Detect which cell encompasses the target text, then output its (x, y) center coordinate. 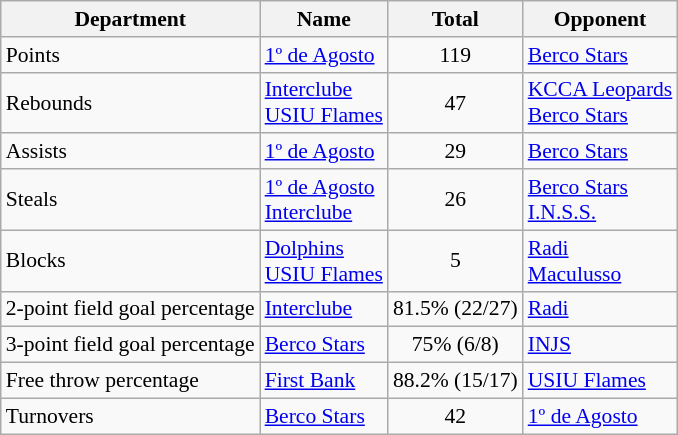
KCCA Leopards Berco Stars (600, 102)
Berco Stars I.N.S.S. (600, 200)
Total (456, 19)
2-point field goal percentage (130, 309)
Free throw percentage (130, 381)
3-point field goal percentage (130, 345)
Blocks (130, 260)
29 (456, 152)
75% (6/8) (456, 345)
88.2% (15/17) (456, 381)
Radi Maculusso (600, 260)
1º de Agosto Interclube (324, 200)
Turnovers (130, 416)
Interclube USIU Flames (324, 102)
42 (456, 416)
Assists (130, 152)
Points (130, 55)
81.5% (22/27) (456, 309)
119 (456, 55)
Department (130, 19)
Dolphins USIU Flames (324, 260)
Steals (130, 200)
Rebounds (130, 102)
Interclube (324, 309)
5 (456, 260)
47 (456, 102)
INJS (600, 345)
Opponent (600, 19)
Radi (600, 309)
Name (324, 19)
First Bank (324, 381)
26 (456, 200)
USIU Flames (600, 381)
